From the cell containing the given text, extract its center point as (X, Y) coordinate. 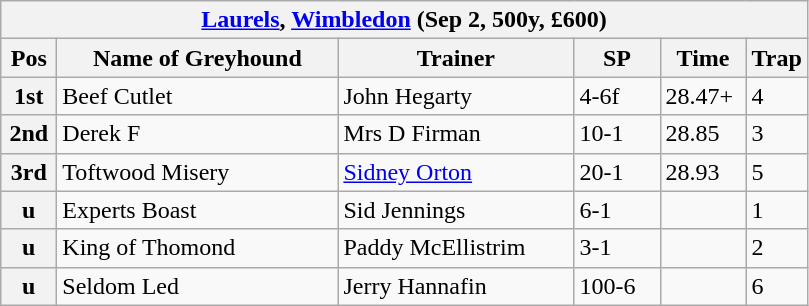
28.47+ (703, 96)
Experts Boast (198, 210)
1st (29, 96)
2 (776, 248)
SP (617, 58)
Beef Cutlet (198, 96)
Trainer (456, 58)
5 (776, 172)
2nd (29, 134)
28.93 (703, 172)
Mrs D Firman (456, 134)
Toftwood Misery (198, 172)
100-6 (617, 286)
20-1 (617, 172)
6 (776, 286)
Trap (776, 58)
Sidney Orton (456, 172)
10-1 (617, 134)
4 (776, 96)
Laurels, Wimbledon (Sep 2, 500y, £600) (404, 20)
3 (776, 134)
3rd (29, 172)
John Hegarty (456, 96)
Seldom Led (198, 286)
Jerry Hannafin (456, 286)
King of Thomond (198, 248)
Pos (29, 58)
4-6f (617, 96)
Name of Greyhound (198, 58)
Paddy McEllistrim (456, 248)
1 (776, 210)
Sid Jennings (456, 210)
6-1 (617, 210)
3-1 (617, 248)
Time (703, 58)
28.85 (703, 134)
Derek F (198, 134)
